Return [X, Y] of the center of cell containing provided text 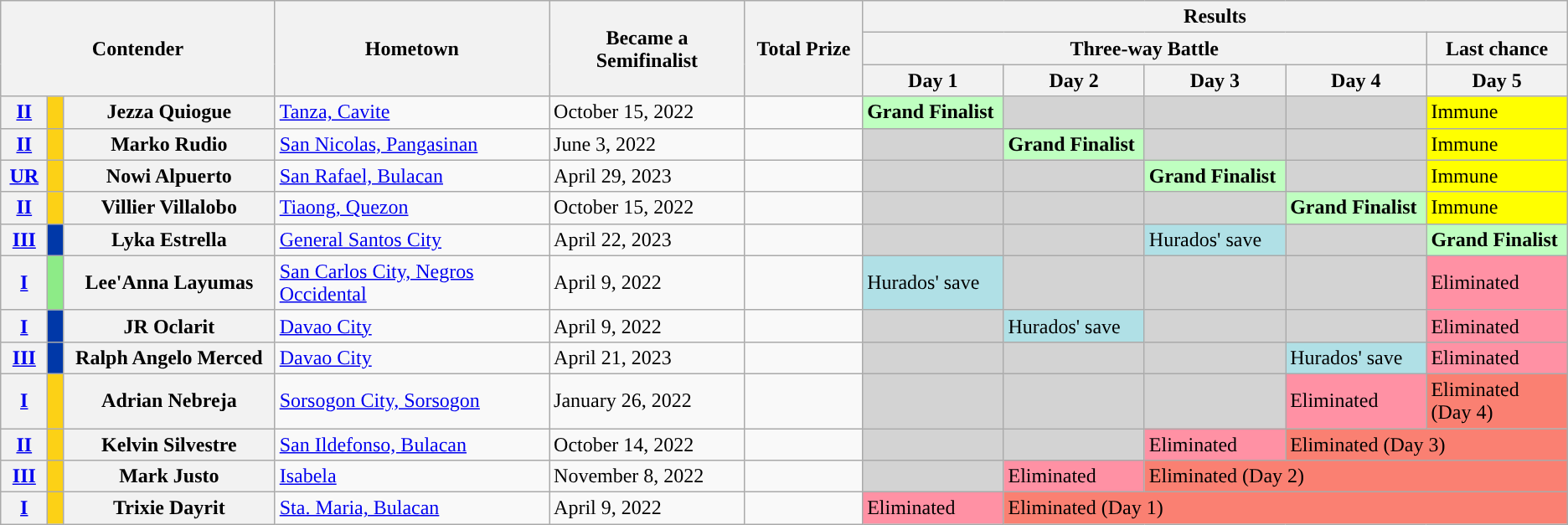
Eliminated (Day 1) [1285, 508]
Jezza Quiogue [169, 112]
San Carlos City, Negros Occidental [412, 283]
Three-way Battle [1144, 49]
November 8, 2022 [647, 476]
Lee'Anna Layumas [169, 283]
San Nicolas, Pangasinan [412, 144]
Became a Semifinalist [647, 49]
Eliminated (Day 3) [1427, 445]
Adrian Nebreja [169, 400]
Hometown [412, 49]
Results [1215, 17]
UR [24, 176]
January 26, 2022 [647, 400]
Day 1 [933, 80]
General Santos City [412, 239]
Contender [137, 49]
Tanza, Cavite [412, 112]
Lyka Estrella [169, 239]
Sorsogon City, Sorsogon [412, 400]
San Ildefonso, Bulacan [412, 445]
April 21, 2023 [647, 358]
JR Oclarit [169, 326]
Day 4 [1356, 80]
Day 3 [1215, 80]
Day 2 [1074, 80]
Eliminated (Day 4) [1497, 400]
Trixie Dayrit [169, 508]
Mark Justo [169, 476]
Nowi Alpuerto [169, 176]
Sta. Maria, Bulacan [412, 508]
Total Prize [803, 49]
October 14, 2022 [647, 445]
Marko Rudio [169, 144]
Isabela [412, 476]
San Rafael, Bulacan [412, 176]
Tiaong, Quezon [412, 208]
June 3, 2022 [647, 144]
Villier Villalobo [169, 208]
Kelvin Silvestre [169, 445]
April 22, 2023 [647, 239]
Day 5 [1497, 80]
Last chance [1497, 49]
Ralph Angelo Merced [169, 358]
April 29, 2023 [647, 176]
Eliminated (Day 2) [1355, 476]
